Return [X, Y] of the center of cell containing provided text 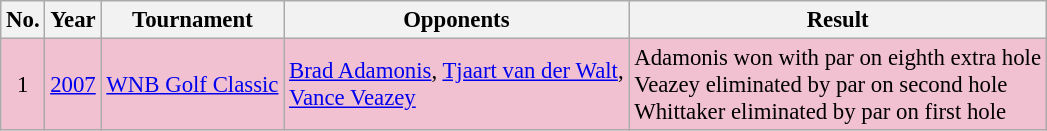
Tournament [192, 20]
WNB Golf Classic [192, 85]
Brad Adamonis, Tjaart van der Walt, Vance Veazey [456, 85]
2007 [73, 85]
Opponents [456, 20]
Year [73, 20]
Result [838, 20]
Adamonis won with par on eighth extra holeVeazey eliminated by par on second holeWhittaker eliminated by par on first hole [838, 85]
1 [23, 85]
No. [23, 20]
